Output the [X, Y] coordinate of the center of the cell containing the given text.  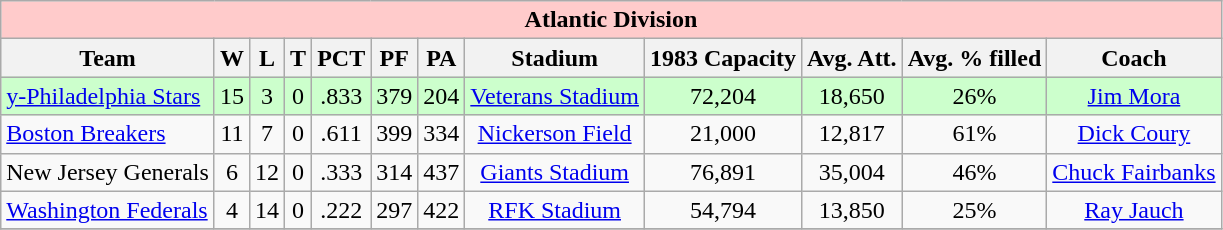
PCT [342, 58]
297 [394, 210]
46% [974, 172]
Washington Federals [108, 210]
6 [232, 172]
PF [394, 58]
W [232, 58]
18,650 [852, 96]
12 [266, 172]
PA [442, 58]
26% [974, 96]
7 [266, 134]
Boston Breakers [108, 134]
379 [394, 96]
15 [232, 96]
334 [442, 134]
35,004 [852, 172]
Atlantic Division [611, 20]
1983 Capacity [722, 58]
72,204 [722, 96]
New Jersey Generals [108, 172]
3 [266, 96]
Stadium [555, 58]
y-Philadelphia Stars [108, 96]
314 [394, 172]
T [298, 58]
.222 [342, 210]
61% [974, 134]
Nickerson Field [555, 134]
.333 [342, 172]
399 [394, 134]
Veterans Stadium [555, 96]
Chuck Fairbanks [1134, 172]
14 [266, 210]
Giants Stadium [555, 172]
204 [442, 96]
Team [108, 58]
54,794 [722, 210]
13,850 [852, 210]
RFK Stadium [555, 210]
11 [232, 134]
21,000 [722, 134]
Avg. % filled [974, 58]
12,817 [852, 134]
Avg. Att. [852, 58]
Jim Mora [1134, 96]
76,891 [722, 172]
25% [974, 210]
Dick Coury [1134, 134]
L [266, 58]
437 [442, 172]
4 [232, 210]
Coach [1134, 58]
Ray Jauch [1134, 210]
422 [442, 210]
.611 [342, 134]
.833 [342, 96]
